From the cell containing the given text, extract its center point as (X, Y) coordinate. 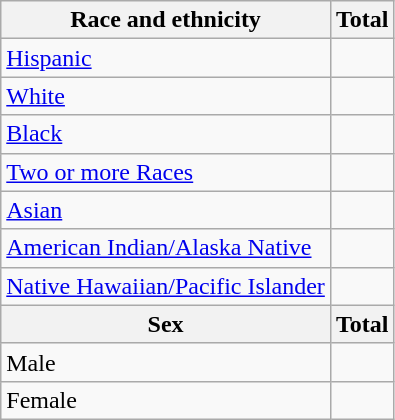
Race and ethnicity (166, 20)
Hispanic (166, 58)
Sex (166, 324)
Asian (166, 210)
Native Hawaiian/Pacific Islander (166, 286)
Female (166, 400)
Two or more Races (166, 172)
American Indian/Alaska Native (166, 248)
Black (166, 134)
Male (166, 362)
White (166, 96)
